Identify which cell holds the provided text, then report its [x, y] central coordinate. 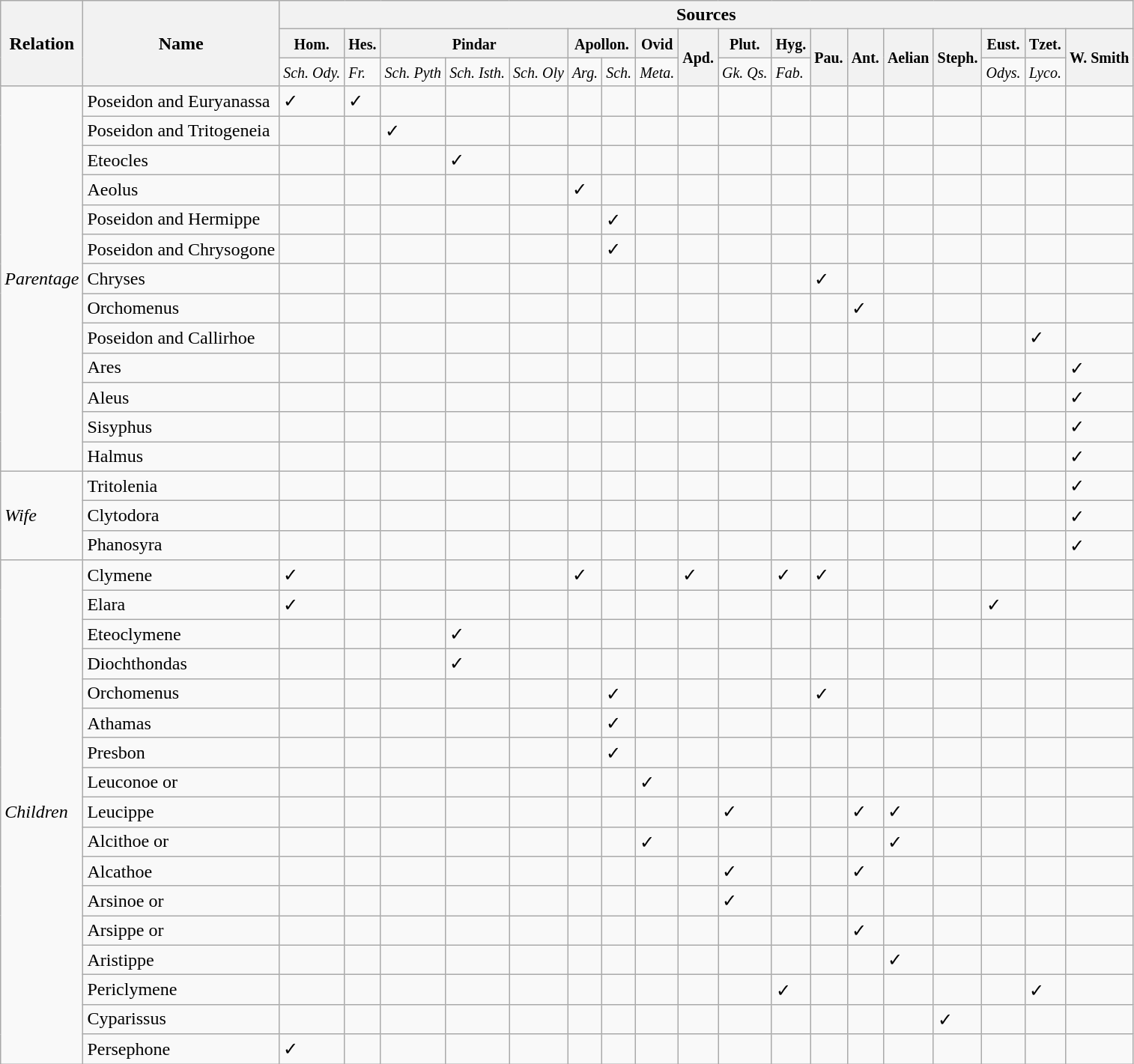
Arsinoe or [181, 901]
Aristippe [181, 960]
Poseidon and Chrysogone [181, 249]
Eteocles [181, 160]
Apollon. [601, 43]
Halmus [181, 457]
Odys. [1004, 72]
Cyparissus [181, 1019]
Poseidon and Euryanassa [181, 101]
Lyco. [1045, 72]
Aeolus [181, 190]
Relation [42, 43]
Ant. [865, 58]
Alcathoe [181, 872]
Presbon [181, 753]
Alcithoe or [181, 842]
Name [181, 43]
Hes. [363, 43]
Pau. [828, 58]
Wife [42, 515]
Eust. [1004, 43]
Persephone [181, 1049]
Aleus [181, 398]
Sch. Oly [539, 72]
Periclymene [181, 990]
Aelian [908, 58]
Meta. [658, 72]
Poseidon and Callirhoe [181, 338]
Phanosyra [181, 545]
Tzet. [1045, 43]
Diochthondas [181, 664]
Sch. [619, 72]
Ovid [658, 43]
Athamas [181, 723]
Steph. [957, 58]
Apd. [698, 58]
Sources [706, 15]
Clytodora [181, 516]
Sisyphus [181, 427]
Parentage [42, 279]
Hom. [312, 43]
Children [42, 812]
Chryses [181, 279]
Fr. [363, 72]
Clymene [181, 575]
Poseidon and Hermippe [181, 219]
Arsippe or [181, 931]
Plut. [745, 43]
Elara [181, 605]
Leucippe [181, 812]
Fab. [791, 72]
Sch. Ody. [312, 72]
Gk. Qs. [745, 72]
Sch. Pyth [413, 72]
Hyg. [791, 43]
Leuconoe or [181, 782]
Arg. [584, 72]
Pindar [474, 43]
Tritolenia [181, 486]
Poseidon and Tritogeneia [181, 130]
Eteoclymene [181, 634]
Ares [181, 368]
Sch. Isth. [478, 72]
W. Smith [1099, 58]
